Identify which cell holds the provided text, then report its [X, Y] central coordinate. 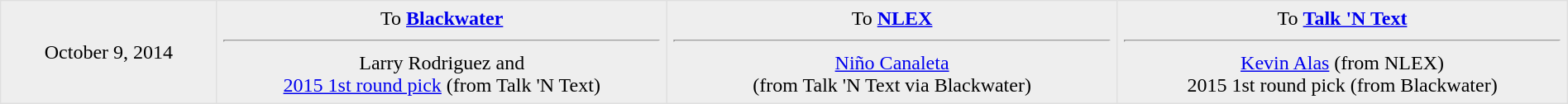
To Talk 'N TextKevin Alas (from NLEX)2015 1st round pick (from Blackwater) [1342, 52]
October 9, 2014 [109, 52]
To BlackwaterLarry Rodriguez and 2015 1st round pick (from Talk 'N Text) [442, 52]
To NLEXNiño Canaleta(from Talk 'N Text via Blackwater) [892, 52]
